Extract the [X, Y] coordinate from the center of the cell holding the provided text.  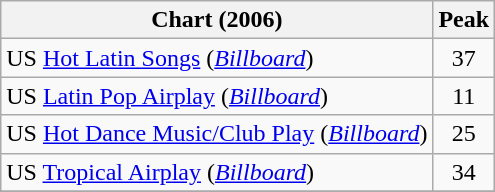
Peak [464, 20]
34 [464, 172]
37 [464, 58]
US Tropical Airplay (Billboard) [217, 172]
US Latin Pop Airplay (Billboard) [217, 96]
Chart (2006) [217, 20]
11 [464, 96]
25 [464, 134]
US Hot Latin Songs (Billboard) [217, 58]
US Hot Dance Music/Club Play (Billboard) [217, 134]
